Scan for the cell matching the given text and deliver its [x, y] coordinate at center. 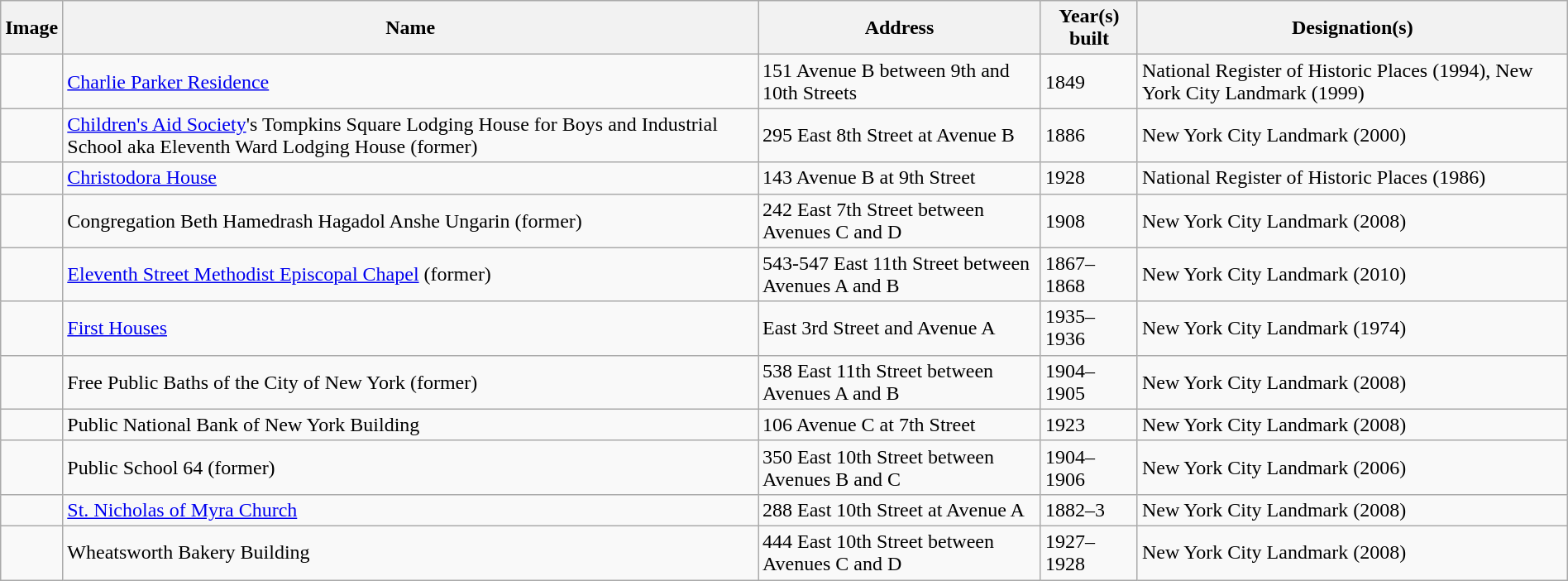
1935–1936 [1088, 328]
350 East 10th Street between Avenues B and C [899, 467]
Children's Aid Society's Tompkins Square Lodging House for Boys and Industrial School aka Eleventh Ward Lodging House (former) [410, 136]
1927–1928 [1088, 553]
143 Avenue B at 9th Street [899, 178]
Year(s) built [1088, 28]
New York City Landmark (2000) [1352, 136]
East 3rd Street and Avenue A [899, 328]
444 East 10th Street between Avenues C and D [899, 553]
151 Avenue B between 9th and 10th Streets [899, 81]
1908 [1088, 220]
295 East 8th Street at Avenue B [899, 136]
538 East 11th Street between Avenues A and B [899, 382]
543-547 East 11th Street between Avenues A and B [899, 275]
1923 [1088, 425]
1886 [1088, 136]
Public National Bank of New York Building [410, 425]
Designation(s) [1352, 28]
Charlie Parker Residence [410, 81]
1867–1868 [1088, 275]
1904–1905 [1088, 382]
Free Public Baths of the City of New York (former) [410, 382]
St. Nicholas of Myra Church [410, 510]
Wheatsworth Bakery Building [410, 553]
1882–3 [1088, 510]
National Register of Historic Places (1986) [1352, 178]
Congregation Beth Hamedrash Hagadol Anshe Ungarin (former) [410, 220]
New York City Landmark (2010) [1352, 275]
1928 [1088, 178]
242 East 7th Street between Avenues C and D [899, 220]
Public School 64 (former) [410, 467]
1904–1906 [1088, 467]
Eleventh Street Methodist Episcopal Chapel (former) [410, 275]
Image [31, 28]
New York City Landmark (2006) [1352, 467]
Address [899, 28]
288 East 10th Street at Avenue A [899, 510]
Name [410, 28]
106 Avenue C at 7th Street [899, 425]
1849 [1088, 81]
Christodora House [410, 178]
First Houses [410, 328]
National Register of Historic Places (1994), New York City Landmark (1999) [1352, 81]
New York City Landmark (1974) [1352, 328]
